Return the (x, y) coordinate for the center point of the cell that contains the specified text.  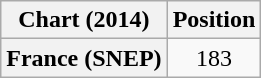
France (SNEP) (84, 58)
Position (214, 20)
183 (214, 58)
Chart (2014) (84, 20)
